Pinpoint the cell where the given text exists, returning its [X, Y] midpoint coordinate. 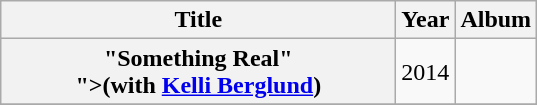
Album [496, 20]
2014 [426, 72]
Year [426, 20]
Title [198, 20]
"Something Real"">(with Kelli Berglund) [198, 72]
